Return the (X, Y) coordinate for the center point of the cell that contains the specified text.  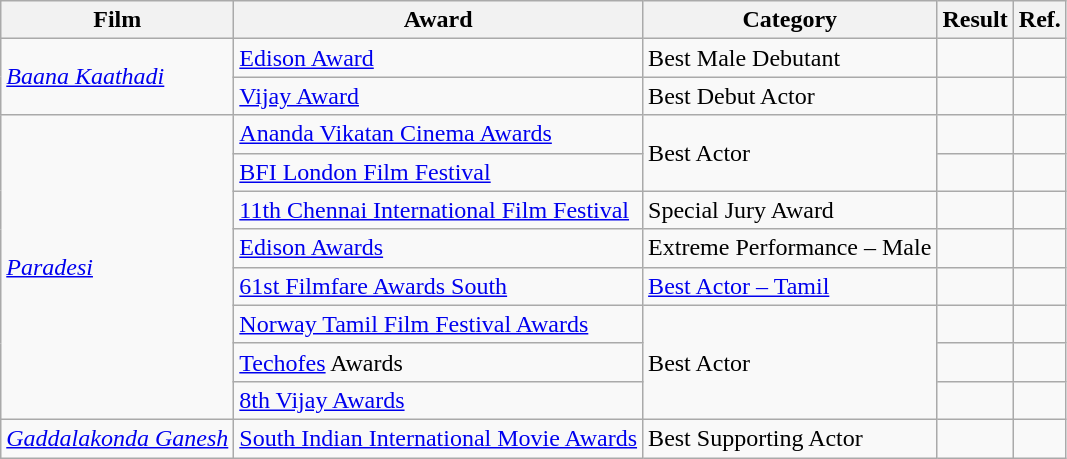
Best Supporting Actor (790, 438)
Ananda Vikatan Cinema Awards (438, 134)
Vijay Award (438, 96)
11th Chennai International Film Festival (438, 210)
Extreme Performance – Male (790, 248)
South Indian International Movie Awards (438, 438)
Film (118, 20)
Award (438, 20)
Result (975, 20)
Special Jury Award (790, 210)
BFI London Film Festival (438, 172)
Baana Kaathadi (118, 77)
61st Filmfare Awards South (438, 286)
Best Actor – Tamil (790, 286)
8th Vijay Awards (438, 400)
Edison Awards (438, 248)
Category (790, 20)
Edison Award (438, 58)
Norway Tamil Film Festival Awards (438, 324)
Best Debut Actor (790, 96)
Gaddalakonda Ganesh (118, 438)
Techofes Awards (438, 362)
Best Male Debutant (790, 58)
Ref. (1040, 20)
Paradesi (118, 267)
